Output the [x, y] coordinate of the center of the cell containing the given text.  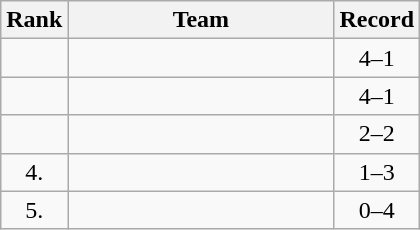
Rank [34, 20]
2–2 [377, 134]
0–4 [377, 210]
4. [34, 172]
5. [34, 210]
Team [201, 20]
Record [377, 20]
1–3 [377, 172]
